Search for the cell housing the specified text and yield its (x, y) center coordinate. 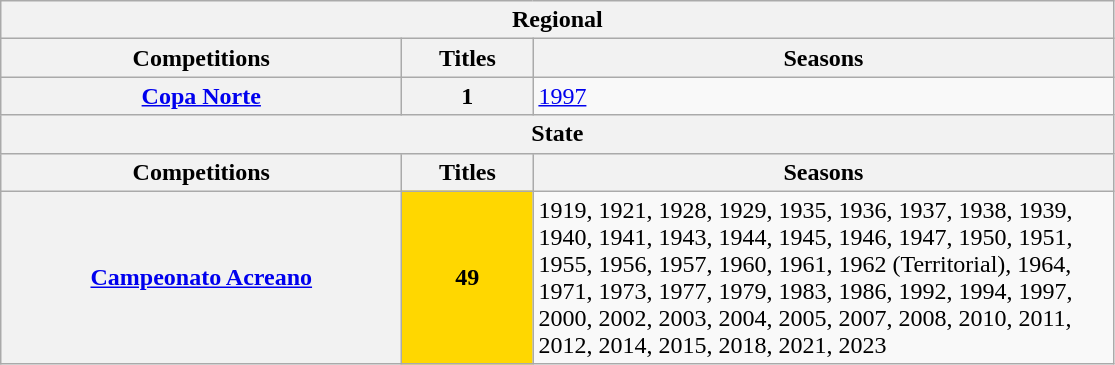
State (558, 134)
49 (468, 278)
1 (468, 96)
Copa Norte (202, 96)
Campeonato Acreano (202, 278)
1997 (824, 96)
Regional (558, 20)
